Capture the cell that displays the provided text and extract its [x, y] central coordinate. 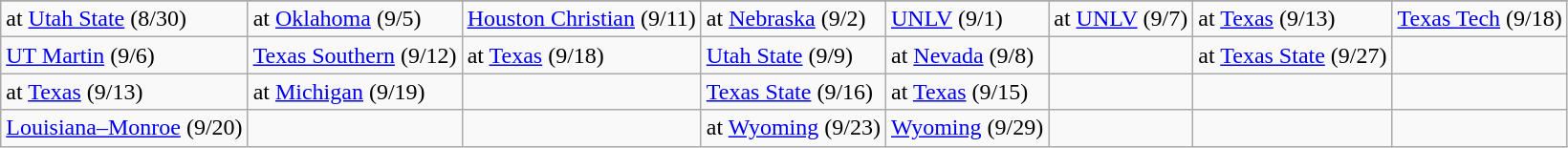
Louisiana–Monroe (9/20) [124, 128]
Houston Christian (9/11) [581, 19]
Utah State (9/9) [794, 55]
Texas State (9/16) [794, 92]
Wyoming (9/29) [967, 128]
at Nebraska (9/2) [794, 19]
UNLV (9/1) [967, 19]
Texas Tech (9/18) [1480, 19]
at Utah State (8/30) [124, 19]
at Nevada (9/8) [967, 55]
at Texas State (9/27) [1293, 55]
Texas Southern (9/12) [355, 55]
at Texas (9/18) [581, 55]
at Wyoming (9/23) [794, 128]
at Oklahoma (9/5) [355, 19]
at Texas (9/15) [967, 92]
at Michigan (9/19) [355, 92]
UT Martin (9/6) [124, 55]
at UNLV (9/7) [1121, 19]
